Output the [x, y] coordinate of the center of the cell containing the given text.  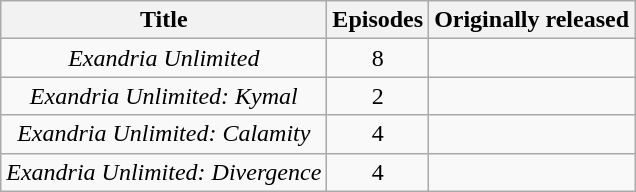
Episodes [378, 20]
Exandria Unlimited: Calamity [164, 134]
Exandria Unlimited [164, 58]
Originally released [532, 20]
Exandria Unlimited: Divergence [164, 172]
8 [378, 58]
2 [378, 96]
Exandria Unlimited: Kymal [164, 96]
Title [164, 20]
